Return (X, Y) of the center of cell containing provided text 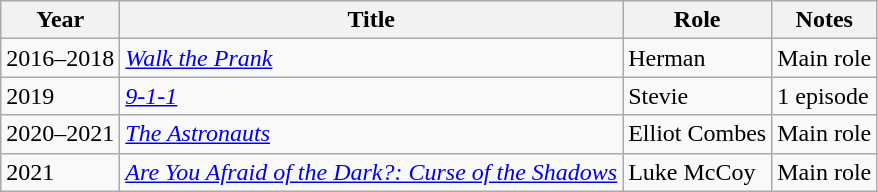
Herman (698, 58)
Walk the Prank (372, 58)
Notes (824, 20)
Luke McCoy (698, 172)
Title (372, 20)
2020–2021 (60, 134)
1 episode (824, 96)
2021 (60, 172)
2016–2018 (60, 58)
Role (698, 20)
Stevie (698, 96)
Are You Afraid of the Dark?: Curse of the Shadows (372, 172)
9-1-1 (372, 96)
Elliot Combes (698, 134)
The Astronauts (372, 134)
Year (60, 20)
2019 (60, 96)
